Find where the given text appears and provide that cell's center as [X, Y] coordinate. 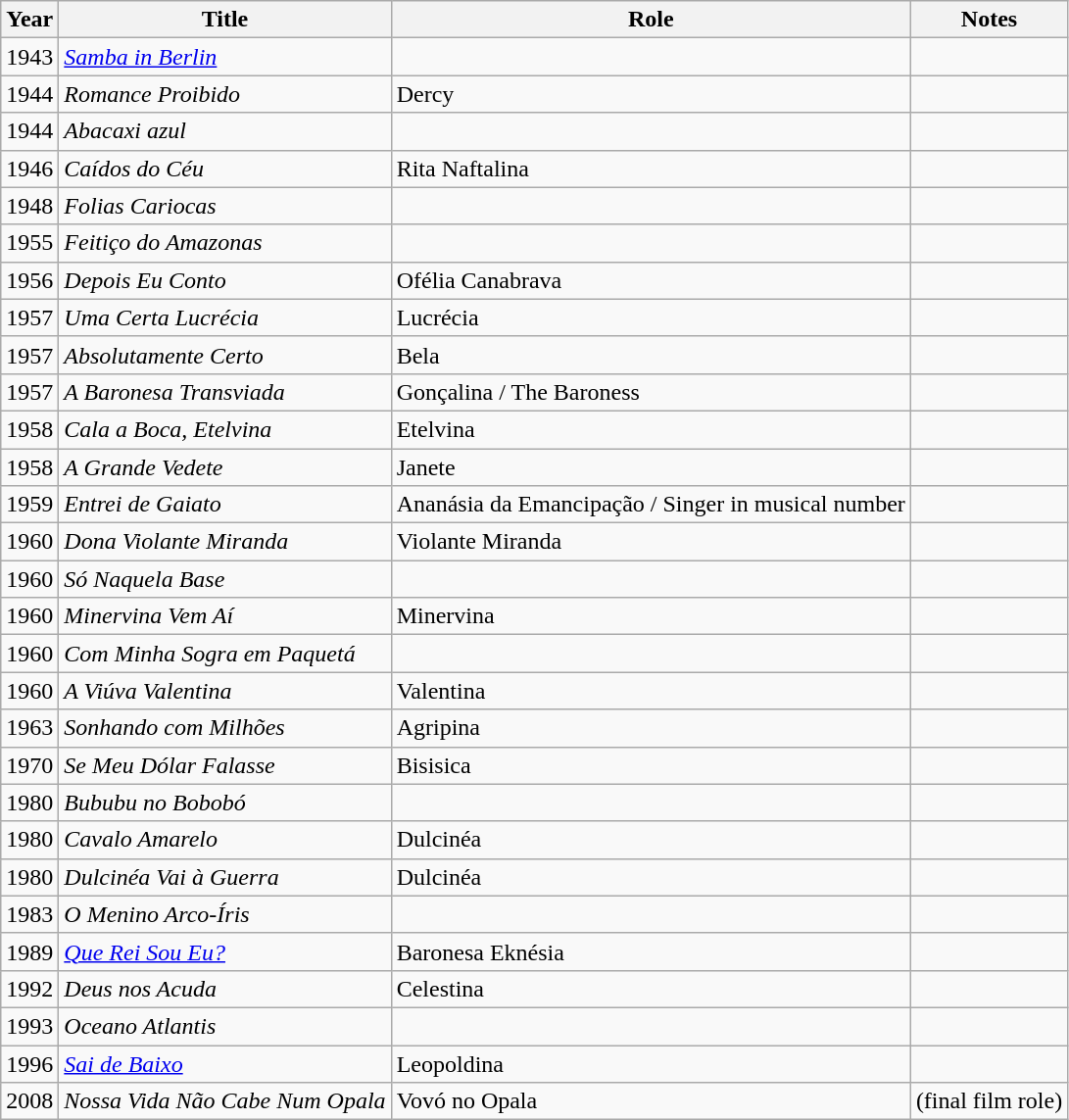
1989 [29, 951]
2008 [29, 1101]
A Grande Vedete [225, 467]
Janete [651, 467]
1992 [29, 989]
Cavalo Amarelo [225, 840]
Title [225, 20]
Uma Certa Lucrécia [225, 317]
1983 [29, 914]
Vovó no Opala [651, 1101]
Cala a Boca, Etelvina [225, 429]
Role [651, 20]
1970 [29, 765]
Entrei de Gaiato [225, 505]
1943 [29, 57]
Agripina [651, 728]
A Baronesa Transviada [225, 392]
1955 [29, 243]
Bububu no Bobobó [225, 803]
Sai de Baixo [225, 1063]
1993 [29, 1026]
Dulcinéa Vai à Guerra [225, 877]
O Menino Arco-Íris [225, 914]
1996 [29, 1063]
A Viúva Valentina [225, 691]
Folias Cariocas [225, 206]
Etelvina [651, 429]
Gonçalina / The Baroness [651, 392]
Dercy [651, 94]
Celestina [651, 989]
Minervina [651, 616]
Deus nos Acuda [225, 989]
Year [29, 20]
Abacaxi azul [225, 131]
Notes [989, 20]
1946 [29, 169]
Oceano Atlantis [225, 1026]
Minervina Vem Aí [225, 616]
Caídos do Céu [225, 169]
(final film role) [989, 1101]
Ananásia da Emancipação / Singer in musical number [651, 505]
Baronesa Eknésia [651, 951]
Samba in Berlin [225, 57]
Nossa Vida Não Cabe Num Opala [225, 1101]
Sonhando com Milhões [225, 728]
Depois Eu Conto [225, 280]
Bisisica [651, 765]
Com Minha Sogra em Paquetá [225, 654]
Absolutamente Certo [225, 355]
1959 [29, 505]
Que Rei Sou Eu? [225, 951]
Lucrécia [651, 317]
Romance Proibido [225, 94]
Só Naquela Base [225, 579]
Valentina [651, 691]
1963 [29, 728]
Rita Naftalina [651, 169]
Violante Miranda [651, 542]
Se Meu Dólar Falasse [225, 765]
Feitiço do Amazonas [225, 243]
1956 [29, 280]
Ofélia Canabrava [651, 280]
Leopoldina [651, 1063]
Dona Violante Miranda [225, 542]
1948 [29, 206]
Bela [651, 355]
